Search for the cell housing the specified text and yield its (X, Y) center coordinate. 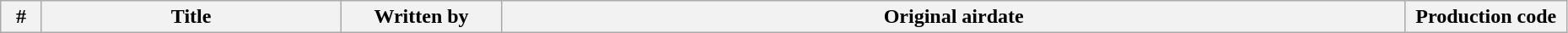
Original airdate (953, 17)
Title (191, 17)
# (22, 17)
Written by (422, 17)
Production code (1486, 17)
